Search for the cell housing the specified text and yield its (x, y) center coordinate. 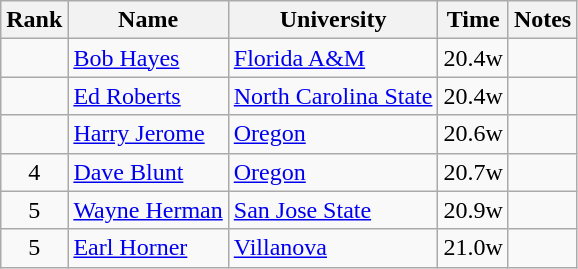
4 (34, 172)
Notes (542, 20)
Name (148, 20)
21.0w (473, 248)
Florida A&M (333, 58)
Rank (34, 20)
20.6w (473, 134)
San Jose State (333, 210)
Time (473, 20)
Bob Hayes (148, 58)
University (333, 20)
Wayne Herman (148, 210)
Ed Roberts (148, 96)
20.9w (473, 210)
Villanova (333, 248)
Dave Blunt (148, 172)
Earl Horner (148, 248)
North Carolina State (333, 96)
Harry Jerome (148, 134)
20.7w (473, 172)
